Provide the [X, Y] coordinate of the cell's center where the given text is located.  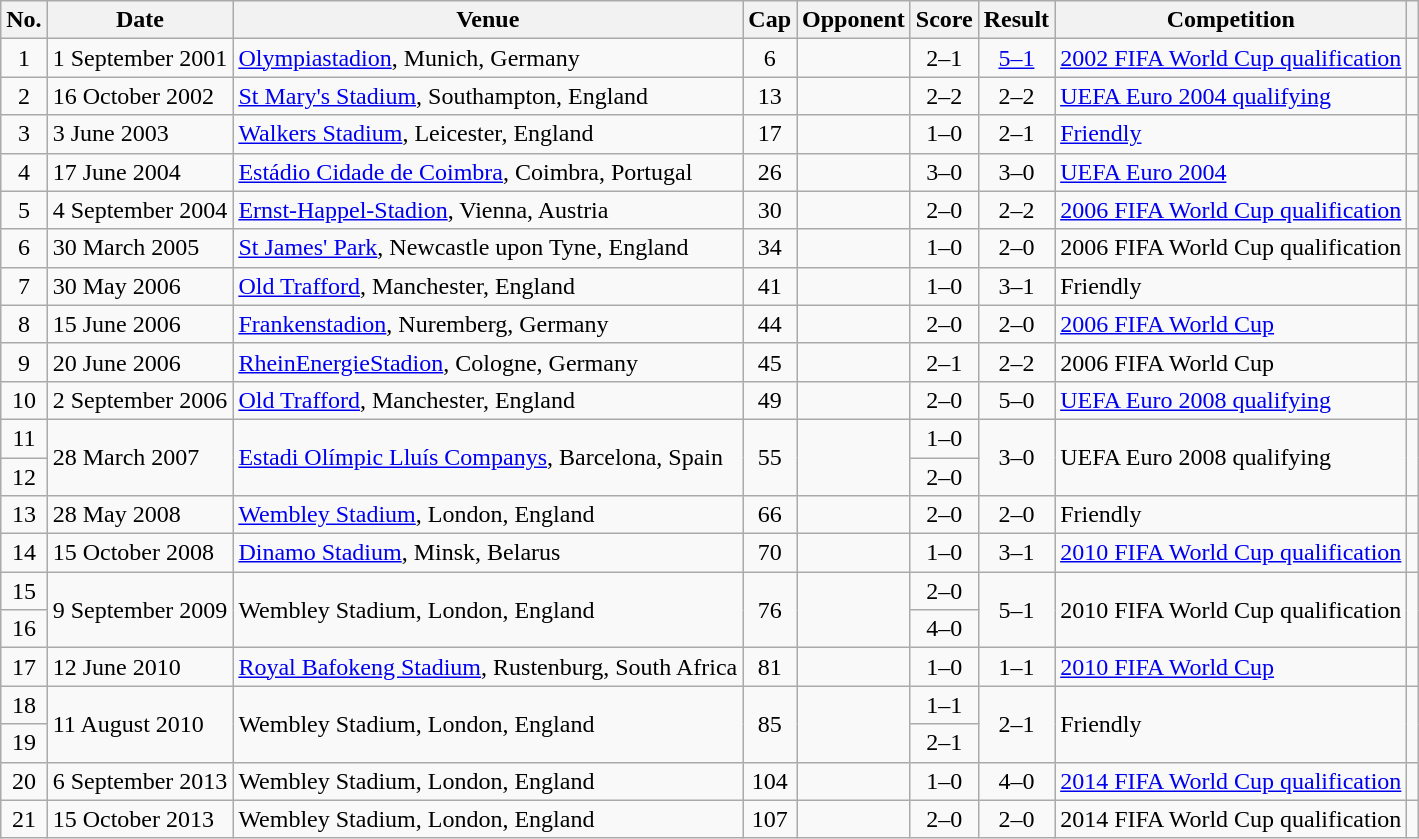
9 September 2009 [140, 610]
3 June 2003 [140, 134]
15 October 2013 [140, 819]
19 [24, 743]
20 [24, 781]
9 [24, 362]
55 [770, 457]
Dinamo Stadium, Minsk, Belarus [488, 553]
1 September 2001 [140, 58]
12 [24, 477]
85 [770, 724]
UEFA Euro 2004 qualifying [1231, 96]
16 October 2002 [140, 96]
28 March 2007 [140, 457]
18 [24, 705]
12 June 2010 [140, 667]
104 [770, 781]
Estádio Cidade de Coimbra, Coimbra, Portugal [488, 172]
17 June 2004 [140, 172]
15 October 2008 [140, 553]
1 [24, 58]
No. [24, 20]
Ernst-Happel-Stadion, Vienna, Austria [488, 210]
Opponent [854, 20]
2 September 2006 [140, 400]
St James' Park, Newcastle upon Tyne, England [488, 248]
34 [770, 248]
Result [1016, 20]
10 [24, 400]
4 September 2004 [140, 210]
107 [770, 819]
Cap [770, 20]
6 September 2013 [140, 781]
St Mary's Stadium, Southampton, England [488, 96]
5–0 [1016, 400]
Frankenstadion, Nuremberg, Germany [488, 324]
76 [770, 610]
49 [770, 400]
Royal Bafokeng Stadium, Rustenburg, South Africa [488, 667]
3 [24, 134]
28 May 2008 [140, 515]
11 August 2010 [140, 724]
81 [770, 667]
Score [944, 20]
2010 FIFA World Cup [1231, 667]
Venue [488, 20]
20 June 2006 [140, 362]
Date [140, 20]
Estadi Olímpic Lluís Companys, Barcelona, Spain [488, 457]
30 [770, 210]
66 [770, 515]
26 [770, 172]
16 [24, 629]
11 [24, 438]
Walkers Stadium, Leicester, England [488, 134]
7 [24, 286]
UEFA Euro 2004 [1231, 172]
15 June 2006 [140, 324]
14 [24, 553]
4 [24, 172]
45 [770, 362]
41 [770, 286]
RheinEnergieStadion, Cologne, Germany [488, 362]
Olympiastadion, Munich, Germany [488, 58]
30 March 2005 [140, 248]
30 May 2006 [140, 286]
21 [24, 819]
15 [24, 591]
8 [24, 324]
44 [770, 324]
5 [24, 210]
Competition [1231, 20]
2 [24, 96]
2002 FIFA World Cup qualification [1231, 58]
70 [770, 553]
